Output the (X, Y) coordinate of the center of the cell containing the given text.  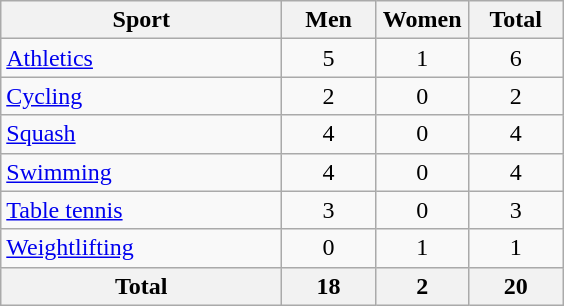
Table tennis (142, 210)
Squash (142, 134)
Swimming (142, 172)
Athletics (142, 58)
5 (329, 58)
18 (329, 286)
Women (422, 20)
Men (329, 20)
Cycling (142, 96)
20 (516, 286)
6 (516, 58)
Sport (142, 20)
Weightlifting (142, 248)
